Find where the given text appears and provide that cell's center as [X, Y] coordinate. 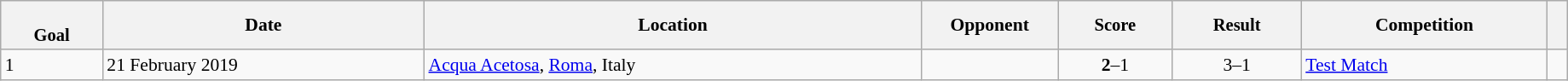
Score [1115, 26]
21 February 2019 [263, 66]
Date [263, 26]
Test Match [1424, 66]
Opponent [990, 26]
1 [52, 66]
Result [1236, 26]
Acqua Acetosa, Roma, Italy [672, 66]
Goal [52, 26]
Competition [1424, 26]
2–1 [1115, 66]
Location [672, 26]
3–1 [1236, 66]
